Search for the cell housing the specified text and yield its (x, y) center coordinate. 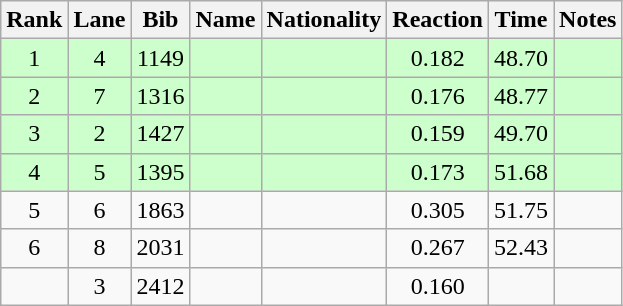
Name (226, 20)
1316 (160, 96)
1863 (160, 210)
52.43 (520, 248)
0.305 (438, 210)
Bib (160, 20)
0.160 (438, 286)
1149 (160, 58)
Reaction (438, 20)
0.176 (438, 96)
8 (100, 248)
48.77 (520, 96)
0.159 (438, 134)
48.70 (520, 58)
1 (34, 58)
Rank (34, 20)
Nationality (324, 20)
51.75 (520, 210)
49.70 (520, 134)
0.267 (438, 248)
2412 (160, 286)
7 (100, 96)
1395 (160, 172)
0.173 (438, 172)
51.68 (520, 172)
Lane (100, 20)
Notes (588, 20)
Time (520, 20)
2031 (160, 248)
1427 (160, 134)
0.182 (438, 58)
